Scan for the cell matching the given text and deliver its (X, Y) coordinate at center. 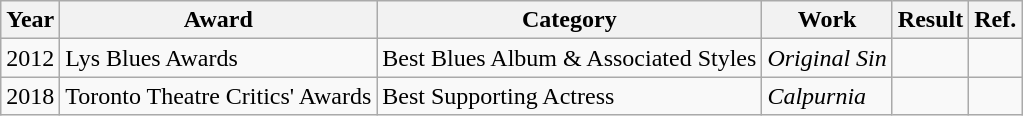
Work (827, 20)
Original Sin (827, 58)
Toronto Theatre Critics' Awards (218, 96)
Best Supporting Actress (570, 96)
Result (930, 20)
Calpurnia (827, 96)
Ref. (996, 20)
Best Blues Album & Associated Styles (570, 58)
Award (218, 20)
2018 (30, 96)
Year (30, 20)
2012 (30, 58)
Lys Blues Awards (218, 58)
Category (570, 20)
